Capture the cell that displays the provided text and extract its [X, Y] central coordinate. 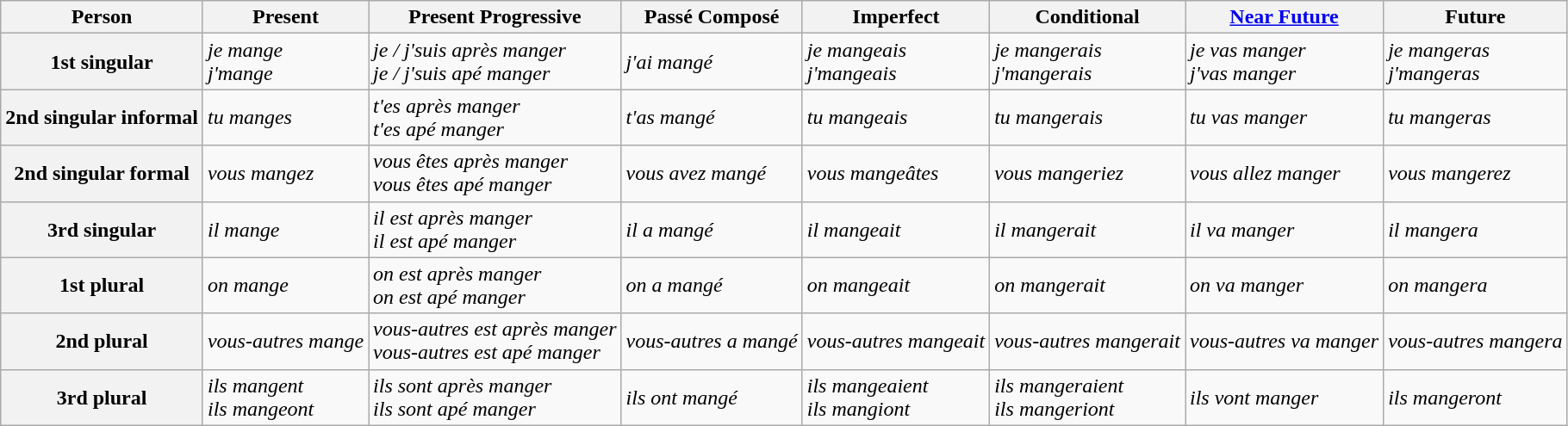
vous-autres mange [285, 341]
Conditional [1087, 17]
ils ont mangé [712, 398]
vous-autres mangera [1475, 341]
1st plural [102, 286]
je mangej'mange [285, 62]
on mangeait [896, 286]
je mangeaisj'mangeais [896, 62]
il mangera [1475, 229]
tu manges [285, 117]
on est après mangeron est apé manger [495, 286]
t'as mangé [712, 117]
il a mangé [712, 229]
Person [102, 17]
tu mangeras [1475, 117]
ils mangentils mangeont [285, 398]
vous avez mangé [712, 174]
vous-autres est après mangervous-autres est apé manger [495, 341]
vous mangerez [1475, 174]
on mangerait [1087, 286]
Present Progressive [495, 17]
ils mangeront [1475, 398]
je mangerasj'mangeras [1475, 62]
il est après mangeril est apé manger [495, 229]
Present [285, 17]
vous-autres a mangé [712, 341]
on a mangé [712, 286]
tu mangerais [1087, 117]
je mangeraisj'mangerais [1087, 62]
3rd plural [102, 398]
vous-autres mangerait [1087, 341]
tu mangeais [896, 117]
vous mangeriez [1087, 174]
il mangerait [1087, 229]
t'es après mangert'es apé manger [495, 117]
2nd singular informal [102, 117]
tu vas manger [1285, 117]
1st singular [102, 62]
il mange [285, 229]
vous mangeâtes [896, 174]
vous-autres va manger [1285, 341]
ils vont manger [1285, 398]
2nd plural [102, 341]
il mangeait [896, 229]
ils mangeraientils mangeriont [1087, 398]
je / j'suis après mangerje / j'suis apé manger [495, 62]
ils mangeaientils mangiont [896, 398]
ils sont après mangerils sont apé manger [495, 398]
vous êtes après mangervous êtes apé manger [495, 174]
il va manger [1285, 229]
Near Future [1285, 17]
Imperfect [896, 17]
on va manger [1285, 286]
2nd singular formal [102, 174]
Future [1475, 17]
on mangera [1475, 286]
3rd singular [102, 229]
Passé Composé [712, 17]
vous allez manger [1285, 174]
vous-autres mangeait [896, 341]
j'ai mangé [712, 62]
je vas mangerj'vas manger [1285, 62]
vous mangez [285, 174]
on mange [285, 286]
